Pinpoint the cell where the given text exists, returning its [x, y] midpoint coordinate. 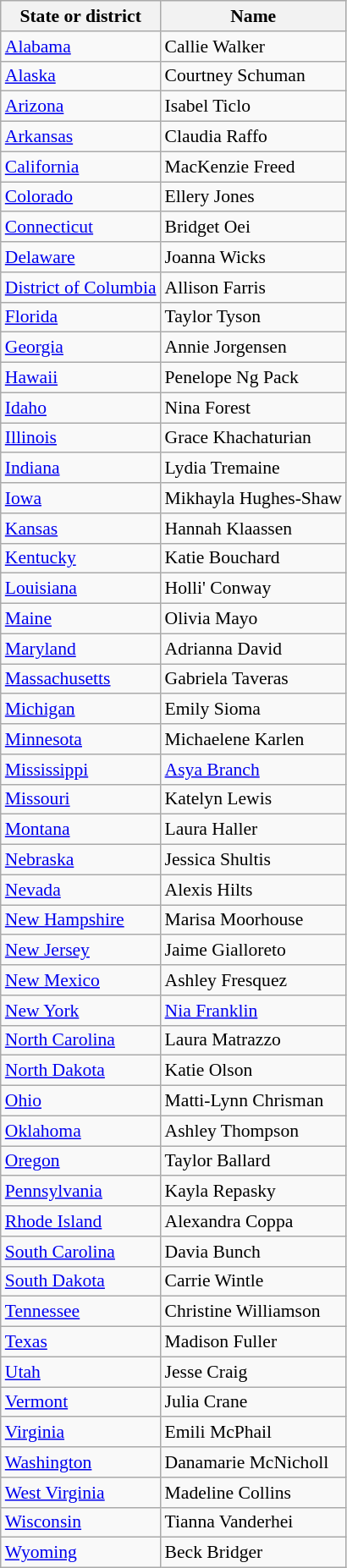
Lydia Tremaine [254, 469]
Marisa Moorhouse [254, 920]
New Hampshire [81, 920]
Nevada [81, 890]
Oregon [81, 1161]
Hannah Klaassen [254, 529]
Jaime Gialloreto [254, 951]
Georgia [81, 348]
Ashley Fresquez [254, 980]
Alabama [81, 47]
Nebraska [81, 860]
Ohio [81, 1101]
Davia Bunch [254, 1252]
West Virginia [81, 1493]
North Dakota [81, 1071]
Name [254, 16]
Pennsylvania [81, 1192]
Alaska [81, 76]
Wyoming [81, 1553]
Idaho [81, 408]
Nia Franklin [254, 1011]
Wisconsin [81, 1522]
Michigan [81, 710]
Laura Matrazzo [254, 1040]
North Carolina [81, 1040]
Grace Khachaturian [254, 438]
Kayla Repasky [254, 1192]
Connecticut [81, 228]
Virginia [81, 1433]
Matti-Lynn Chrisman [254, 1101]
New Jersey [81, 951]
Hawaii [81, 378]
Mikhayla Hughes-Shaw [254, 498]
Louisiana [81, 589]
State or district [81, 16]
South Dakota [81, 1281]
Missouri [81, 799]
Washington [81, 1462]
Alexis Hilts [254, 890]
Penelope Ng Pack [254, 378]
Massachusetts [81, 679]
Katie Olson [254, 1071]
Emily Sioma [254, 710]
Bridget Oei [254, 228]
Callie Walker [254, 47]
Arizona [81, 107]
Allison Farris [254, 288]
Ellery Jones [254, 197]
Jessica Shultis [254, 860]
Mississippi [81, 770]
Montana [81, 830]
Iowa [81, 498]
District of Columbia [81, 288]
Claudia Raffo [254, 137]
Isabel Ticlo [254, 107]
Maine [81, 619]
Rhode Island [81, 1221]
Gabriela Taveras [254, 679]
Julia Crane [254, 1402]
South Carolina [81, 1252]
Annie Jorgensen [254, 348]
Katelyn Lewis [254, 799]
Vermont [81, 1402]
Carrie Wintle [254, 1281]
Minnesota [81, 739]
New York [81, 1011]
Taylor Ballard [254, 1161]
Arkansas [81, 137]
California [81, 167]
Delaware [81, 257]
Illinois [81, 438]
Beck Bridger [254, 1553]
Madison Fuller [254, 1342]
Texas [81, 1342]
Adrianna David [254, 649]
Oklahoma [81, 1131]
Indiana [81, 469]
Tianna Vanderhei [254, 1522]
Florida [81, 317]
Taylor Tyson [254, 317]
Emili McPhail [254, 1433]
Laura Haller [254, 830]
Kansas [81, 529]
New Mexico [81, 980]
Olivia Mayo [254, 619]
Michaelene Karlen [254, 739]
Holli' Conway [254, 589]
Jesse Craig [254, 1372]
MacKenzie Freed [254, 167]
Kentucky [81, 558]
Danamarie McNicholl [254, 1462]
Alexandra Coppa [254, 1221]
Nina Forest [254, 408]
Maryland [81, 649]
Katie Bouchard [254, 558]
Ashley Thompson [254, 1131]
Asya Branch [254, 770]
Joanna Wicks [254, 257]
Utah [81, 1372]
Madeline Collins [254, 1493]
Courtney Schuman [254, 76]
Colorado [81, 197]
Tennessee [81, 1312]
Christine Williamson [254, 1312]
